For the text-containing cell, return its midpoint in [x, y] coordinate format. 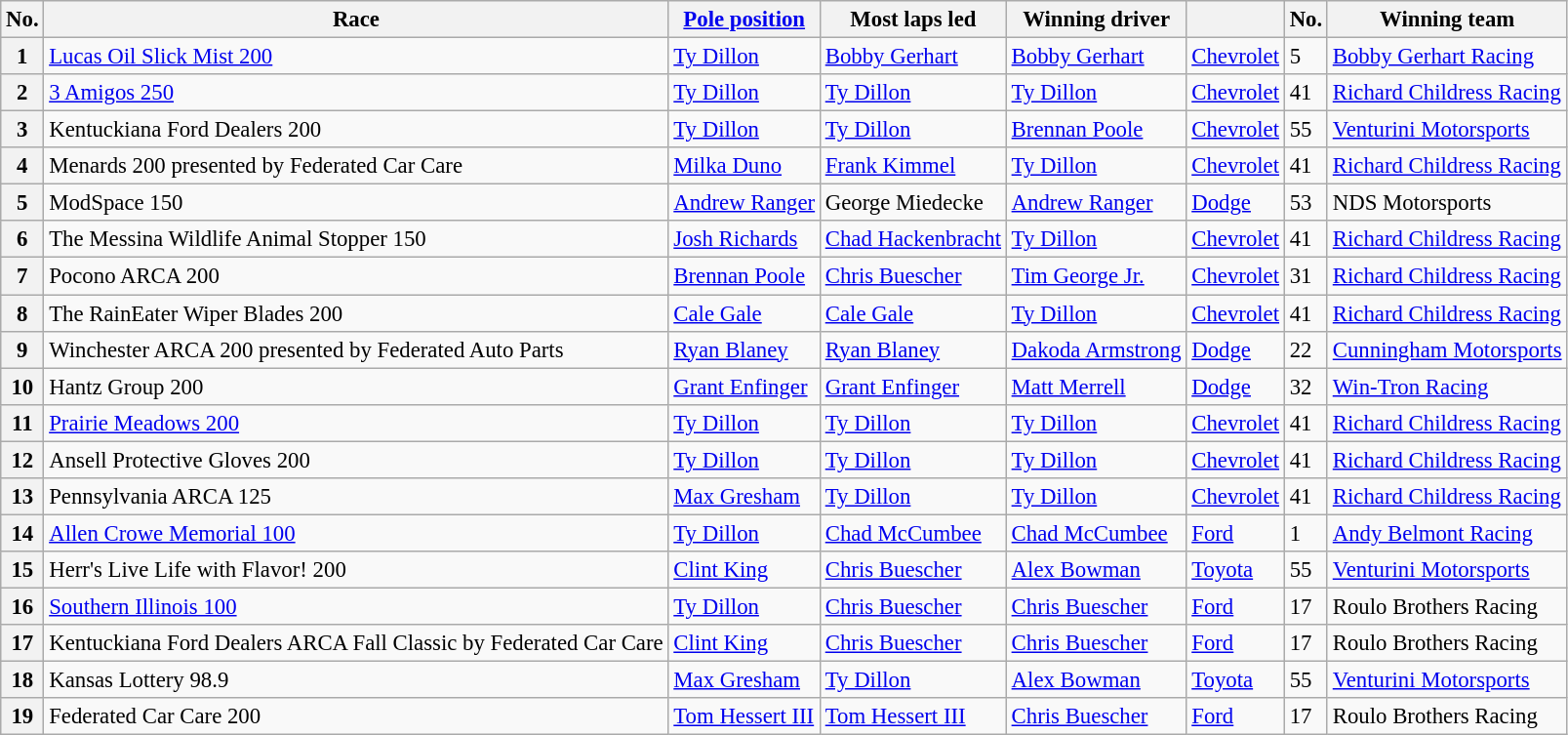
Herr's Live Life with Flavor! 200 [356, 570]
2 [22, 93]
Federated Car Care 200 [356, 716]
Bobby Gerhart Racing [1446, 57]
Cunningham Motorsports [1446, 349]
10 [22, 387]
Pole position [744, 20]
Frank Kimmel [913, 166]
Win-Tron Racing [1446, 387]
Tim George Jr. [1097, 276]
14 [22, 533]
32 [1306, 387]
19 [22, 716]
NDS Motorsports [1446, 203]
18 [22, 680]
Kentuckiana Ford Dealers ARCA Fall Classic by Federated Car Care [356, 643]
Pennsylvania ARCA 125 [356, 497]
Winchester ARCA 200 presented by Federated Auto Parts [356, 349]
12 [22, 460]
Race [356, 20]
Prairie Meadows 200 [356, 423]
Hantz Group 200 [356, 387]
3 [22, 130]
Allen Crowe Memorial 100 [356, 533]
16 [22, 606]
ModSpace 150 [356, 203]
Most laps led [913, 20]
Josh Richards [744, 239]
Ansell Protective Gloves 200 [356, 460]
George Miedecke [913, 203]
Kentuckiana Ford Dealers 200 [356, 130]
4 [22, 166]
31 [1306, 276]
Pocono ARCA 200 [356, 276]
53 [1306, 203]
11 [22, 423]
Milka Duno [744, 166]
13 [22, 497]
Menards 200 presented by Federated Car Care [356, 166]
7 [22, 276]
Southern Illinois 100 [356, 606]
15 [22, 570]
9 [22, 349]
Chad Hackenbracht [913, 239]
Winning driver [1097, 20]
6 [22, 239]
Lucas Oil Slick Mist 200 [356, 57]
Kansas Lottery 98.9 [356, 680]
The RainEater Wiper Blades 200 [356, 313]
The Messina Wildlife Animal Stopper 150 [356, 239]
22 [1306, 349]
Matt Merrell [1097, 387]
Winning team [1446, 20]
8 [22, 313]
3 Amigos 250 [356, 93]
Dakoda Armstrong [1097, 349]
Andy Belmont Racing [1446, 533]
